Detect which cell encompasses the target text, then output its (X, Y) center coordinate. 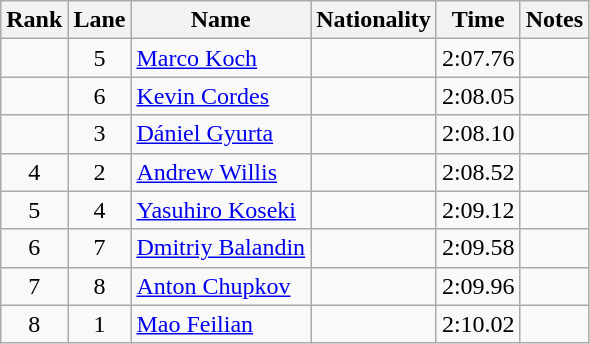
2:10.02 (478, 324)
Dmitriy Balandin (221, 248)
Name (221, 20)
Andrew Willis (221, 172)
2:08.52 (478, 172)
Yasuhiro Koseki (221, 210)
Lane (100, 20)
Rank (34, 20)
Kevin Cordes (221, 96)
Marco Koch (221, 58)
Dániel Gyurta (221, 134)
2:09.12 (478, 210)
2:08.10 (478, 134)
Time (478, 20)
2:07.76 (478, 58)
Anton Chupkov (221, 286)
2:09.58 (478, 248)
Notes (554, 20)
Mao Feilian (221, 324)
3 (100, 134)
2:09.96 (478, 286)
2 (100, 172)
Nationality (374, 20)
2:08.05 (478, 96)
1 (100, 324)
